Search for the cell housing the specified text and yield its [x, y] center coordinate. 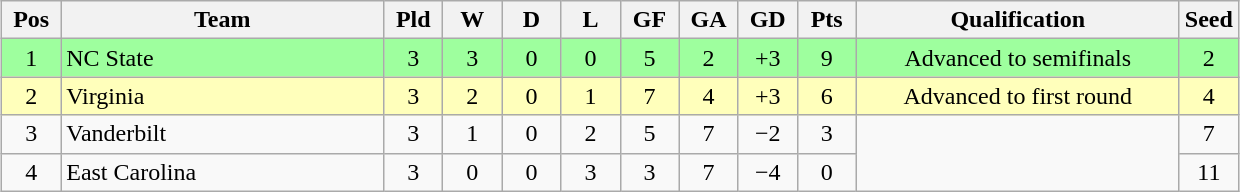
−2 [768, 134]
W [472, 20]
Pld [414, 20]
L [590, 20]
Pts [826, 20]
Team [222, 20]
9 [826, 58]
Pos [32, 20]
Advanced to semifinals [1018, 58]
Qualification [1018, 20]
Advanced to first round [1018, 96]
Vanderbilt [222, 134]
Virginia [222, 96]
11 [1208, 172]
Seed [1208, 20]
−4 [768, 172]
GF [650, 20]
D [532, 20]
East Carolina [222, 172]
GA [708, 20]
6 [826, 96]
NC State [222, 58]
GD [768, 20]
